Capture the cell that displays the provided text and extract its [X, Y] central coordinate. 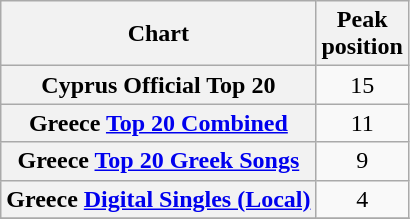
Chart [158, 34]
4 [362, 199]
9 [362, 161]
Cyprus Official Top 20 [158, 85]
Greece Top 20 Greek Songs [158, 161]
11 [362, 123]
Peakposition [362, 34]
Greece Digital Singles (Local) [158, 199]
15 [362, 85]
Greece Top 20 Combined [158, 123]
